Extract the (X, Y) coordinate from the center of the cell holding the provided text.  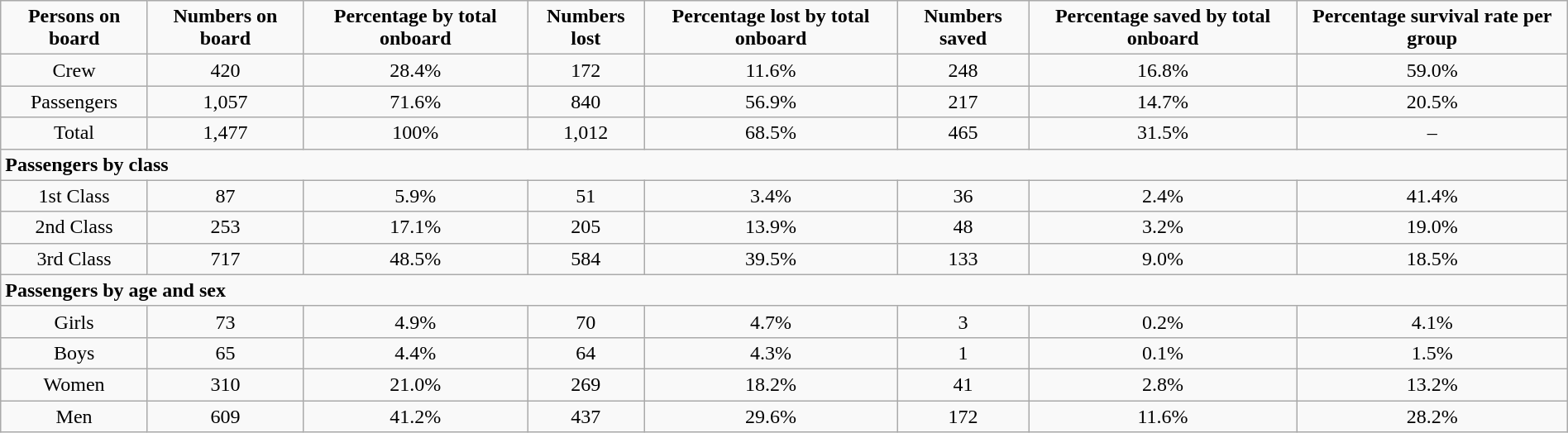
205 (586, 227)
16.8% (1163, 70)
13.2% (1432, 384)
269 (586, 384)
4.1% (1432, 321)
3.2% (1163, 227)
9.0% (1163, 259)
248 (963, 70)
14.7% (1163, 102)
465 (963, 133)
717 (225, 259)
87 (225, 196)
Numbers saved (963, 28)
70 (586, 321)
41.4% (1432, 196)
0.2% (1163, 321)
31.5% (1163, 133)
Boys (74, 353)
13.9% (771, 227)
65 (225, 353)
21.0% (415, 384)
1,012 (586, 133)
39.5% (771, 259)
64 (586, 353)
420 (225, 70)
217 (963, 102)
100% (415, 133)
– (1432, 133)
609 (225, 416)
Passengers by age and sex (784, 290)
28.2% (1432, 416)
0.1% (1163, 353)
1,477 (225, 133)
840 (586, 102)
20.5% (1432, 102)
19.0% (1432, 227)
Total (74, 133)
29.6% (771, 416)
48.5% (415, 259)
4.7% (771, 321)
Persons on board (74, 28)
Numbers lost (586, 28)
5.9% (415, 196)
41.2% (415, 416)
Girls (74, 321)
59.0% (1432, 70)
3rd Class (74, 259)
253 (225, 227)
133 (963, 259)
4.3% (771, 353)
3.4% (771, 196)
17.1% (415, 227)
310 (225, 384)
584 (586, 259)
Women (74, 384)
2.4% (1163, 196)
Percentage by total onboard (415, 28)
36 (963, 196)
18.2% (771, 384)
2nd Class (74, 227)
Men (74, 416)
Percentage saved by total onboard (1163, 28)
73 (225, 321)
2.8% (1163, 384)
Passengers by class (784, 164)
28.4% (415, 70)
3 (963, 321)
Percentage survival rate per group (1432, 28)
Passengers (74, 102)
68.5% (771, 133)
56.9% (771, 102)
41 (963, 384)
1 (963, 353)
1st Class (74, 196)
48 (963, 227)
Percentage lost by total onboard (771, 28)
Crew (74, 70)
71.6% (415, 102)
1,057 (225, 102)
18.5% (1432, 259)
1.5% (1432, 353)
51 (586, 196)
Numbers on board (225, 28)
437 (586, 416)
4.4% (415, 353)
4.9% (415, 321)
